Output the (X, Y) coordinate of the center of the cell containing the given text.  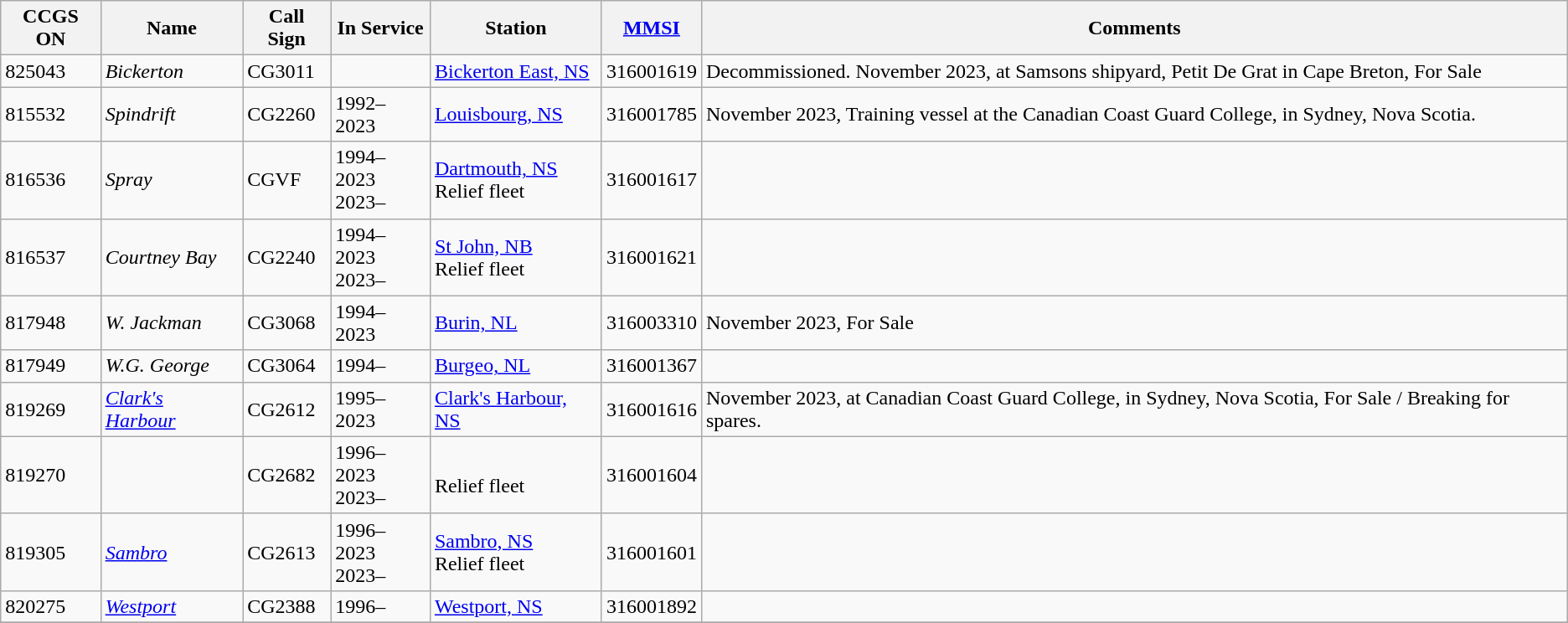
1995–2023 (380, 409)
819305 (50, 552)
CG2260 (286, 114)
CGVF (286, 180)
1994– (380, 366)
825043 (50, 71)
316001604 (652, 475)
316001616 (652, 409)
Burgeo, NL (516, 366)
316001367 (652, 366)
Sambro (172, 552)
Comments (1134, 28)
CG3011 (286, 71)
817949 (50, 366)
CCGS ON (50, 28)
W. Jackman (172, 323)
316001619 (652, 71)
CG2388 (286, 606)
Westport (172, 606)
819269 (50, 409)
CG2682 (286, 475)
Burin, NL (516, 323)
1996– (380, 606)
Bickerton (172, 71)
W.G. George (172, 366)
Decommissioned. November 2023, at Samsons shipyard, Petit De Grat in Cape Breton, For Sale (1134, 71)
Relief fleet (516, 475)
Bickerton East, NS (516, 71)
CG3064 (286, 366)
Clark's Harbour (172, 409)
1994–2023 (380, 323)
Dartmouth, NSRelief fleet (516, 180)
November 2023, at Canadian Coast Guard College, in Sydney, Nova Scotia, For Sale / Breaking for spares. (1134, 409)
816536 (50, 180)
316001785 (652, 114)
819270 (50, 475)
November 2023, For Sale (1134, 323)
316001892 (652, 606)
Spindrift (172, 114)
Courtney Bay (172, 257)
316003310 (652, 323)
Clark's Harbour, NS (516, 409)
CG3068 (286, 323)
820275 (50, 606)
815532 (50, 114)
Station (516, 28)
Louisbourg, NS (516, 114)
CG2613 (286, 552)
In Service (380, 28)
Sambro, NSRelief fleet (516, 552)
St John, NBRelief fleet (516, 257)
CG2240 (286, 257)
817948 (50, 323)
316001621 (652, 257)
Spray (172, 180)
Call Sign (286, 28)
MMSI (652, 28)
316001617 (652, 180)
Westport, NS (516, 606)
816537 (50, 257)
Name (172, 28)
316001601 (652, 552)
1992–2023 (380, 114)
CG2612 (286, 409)
November 2023, Training vessel at the Canadian Coast Guard College, in Sydney, Nova Scotia. (1134, 114)
